Locate the cell with the specified text and output its [X, Y] center coordinate. 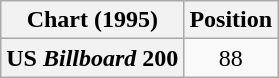
Chart (1995) [92, 20]
US Billboard 200 [92, 58]
88 [231, 58]
Position [231, 20]
